For the text-containing cell, return its midpoint in (x, y) coordinate format. 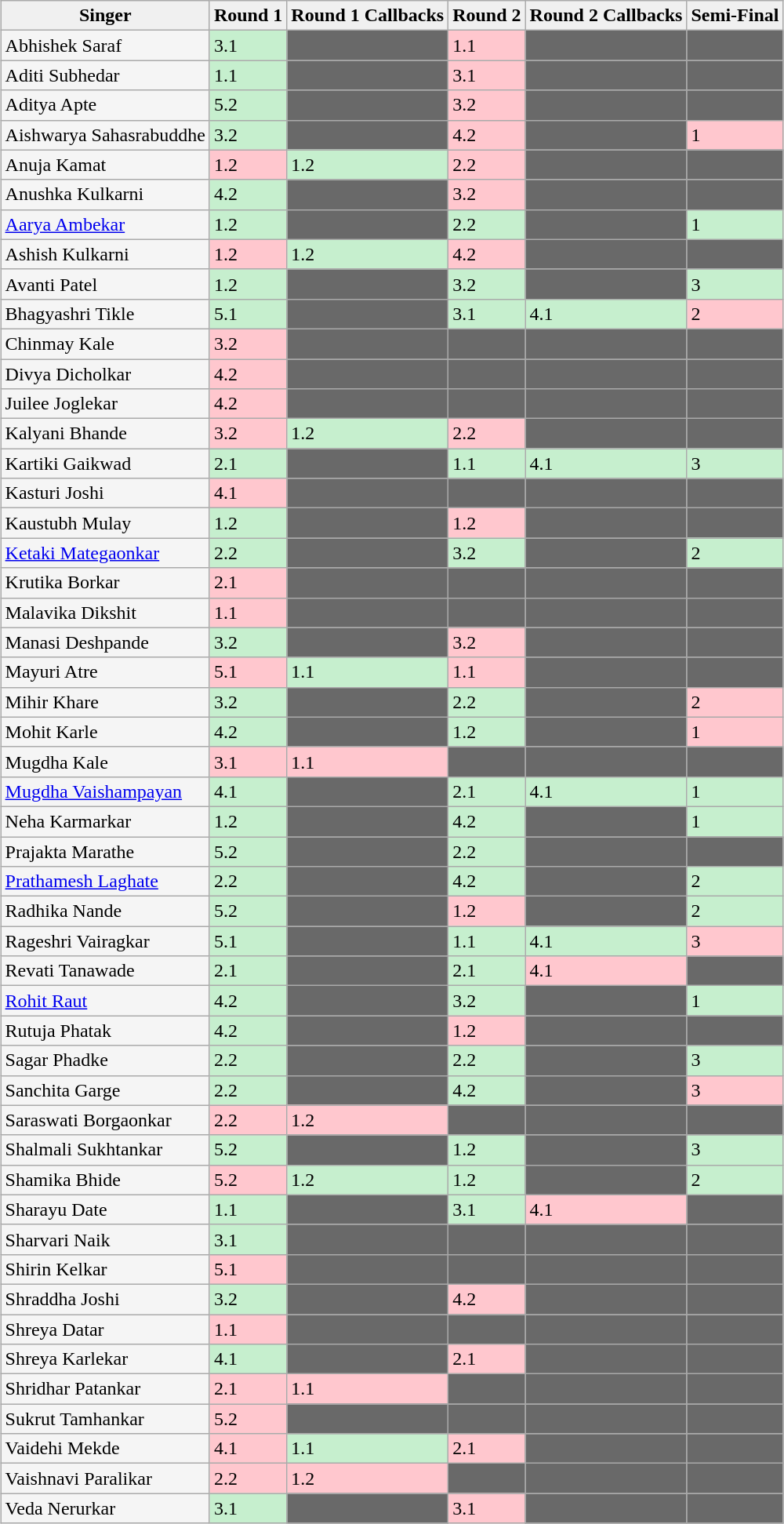
Krutika Borkar (105, 583)
Round 1 (248, 16)
Malavika Dikshit (105, 613)
Anushka Kulkarni (105, 195)
Sanchita Garge (105, 1090)
Sharayu Date (105, 1209)
Shraddha Joshi (105, 1299)
Veda Nerurkar (105, 1508)
Shirin Kelkar (105, 1269)
Manasi Deshpande (105, 642)
Avanti Patel (105, 284)
Shreya Datar (105, 1329)
Vaishnavi Paralikar (105, 1479)
Juilee Joglekar (105, 404)
Mugdha Kale (105, 762)
Prajakta Marathe (105, 851)
Kasturi Joshi (105, 493)
Aishwarya Sahasrabuddhe (105, 135)
Rutuja Phatak (105, 1031)
Ketaki Mategaonkar (105, 553)
Prathamesh Laghate (105, 882)
Revati Tanawade (105, 971)
Anuja Kamat (105, 165)
Aditya Apte (105, 105)
Round 2 Callbacks (606, 16)
Semi-Final (735, 16)
Kartiki Gaikwad (105, 464)
Mayuri Atre (105, 672)
Mihir Khare (105, 702)
Sharvari Naik (105, 1239)
Sukrut Tamhankar (105, 1419)
Saraswati Borgaonkar (105, 1120)
Round 1 Callbacks (368, 16)
Radhika Nande (105, 911)
Rohit Raut (105, 1001)
Neha Karmarkar (105, 821)
Sagar Phadke (105, 1060)
Mugdha Vaishampayan (105, 791)
Shreya Karlekar (105, 1359)
Aditi Subhedar (105, 75)
Vaidehi Mekde (105, 1449)
Rageshri Vairagkar (105, 941)
Singer (105, 16)
Ashish Kulkarni (105, 254)
Aarya Ambekar (105, 224)
Shridhar Patankar (105, 1389)
Bhagyashri Tikle (105, 314)
Divya Dicholkar (105, 374)
Mohit Karle (105, 732)
Shalmali Sukhtankar (105, 1150)
Shamika Bhide (105, 1180)
Kaustubh Mulay (105, 523)
Chinmay Kale (105, 344)
Round 2 (487, 16)
Kalyani Bhande (105, 434)
Abhishek Saraf (105, 45)
